From the cell containing the given text, extract its center point as (x, y) coordinate. 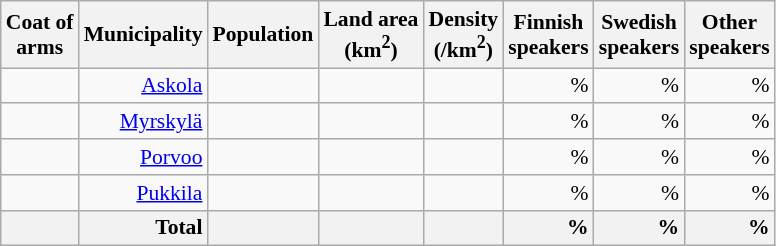
Density(/km2) (463, 34)
Municipality (144, 34)
Coat ofarms (40, 34)
Land area(km2) (370, 34)
Porvoo (144, 157)
Swedishspeakers (639, 34)
Finnishspeakers (548, 34)
Total (144, 228)
Population (262, 34)
Pukkila (144, 193)
Askola (144, 86)
Myrskylä (144, 122)
Otherspeakers (729, 34)
